Output the (x, y) coordinate of the center of the cell containing the given text.  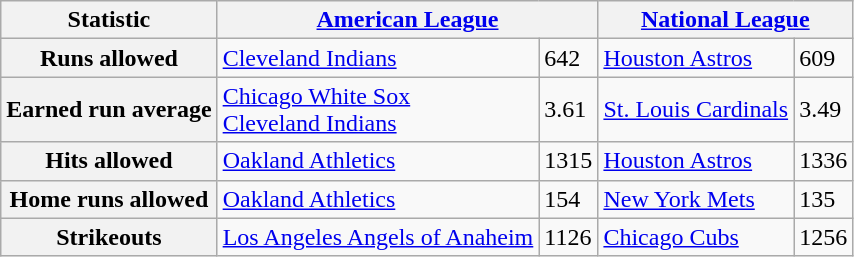
3.61 (568, 110)
Chicago White SoxCleveland Indians (378, 110)
Los Angeles Angels of Anaheim (378, 237)
1256 (824, 237)
Hits allowed (109, 161)
1336 (824, 161)
3.49 (824, 110)
St. Louis Cardinals (696, 110)
New York Mets (696, 199)
Earned run average (109, 110)
1315 (568, 161)
1126 (568, 237)
135 (824, 199)
American League (408, 20)
Home runs allowed (109, 199)
Strikeouts (109, 237)
Cleveland Indians (378, 58)
National League (726, 20)
Runs allowed (109, 58)
Chicago Cubs (696, 237)
154 (568, 199)
609 (824, 58)
642 (568, 58)
Statistic (109, 20)
